Return the (x, y) coordinate for the center point of the cell that contains the specified text.  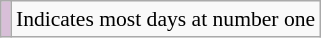
Indicates most days at number one (166, 19)
